For the text-containing cell, return its midpoint in [x, y] coordinate format. 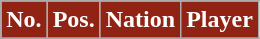
Pos. [74, 20]
Nation [140, 20]
Player [220, 20]
No. [24, 20]
